Output the [x, y] coordinate of the center of the cell containing the given text.  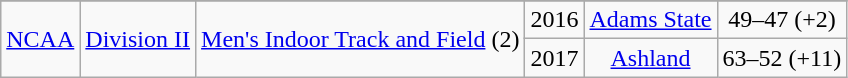
Men's Indoor Track and Field (2) [360, 39]
Adams State [650, 20]
Division II [138, 39]
NCAA [40, 39]
2017 [554, 58]
2016 [554, 20]
Ashland [650, 58]
63–52 (+11) [782, 58]
49–47 (+2) [782, 20]
